Search for the cell housing the specified text and yield its [x, y] center coordinate. 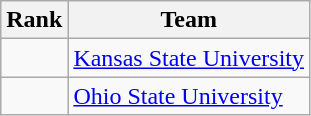
Rank [34, 20]
Kansas State University [189, 58]
Team [189, 20]
Ohio State University [189, 96]
